Pinpoint the cell where the given text exists, returning its [x, y] midpoint coordinate. 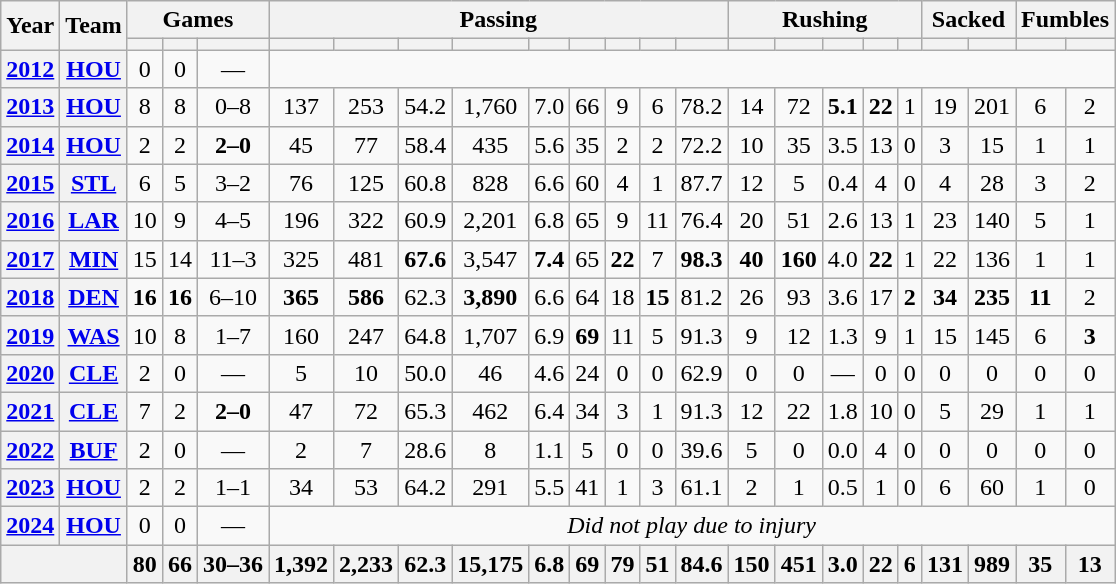
40 [752, 259]
45 [302, 145]
76.4 [702, 221]
87.7 [702, 183]
DEN [94, 297]
0.0 [842, 449]
828 [490, 183]
Team [94, 26]
247 [366, 335]
Rushing [824, 20]
451 [798, 564]
2017 [30, 259]
3,890 [490, 297]
137 [302, 107]
3.5 [842, 145]
3–2 [232, 183]
78.2 [702, 107]
Year [30, 26]
STL [94, 183]
2020 [30, 373]
Sacked [968, 20]
1,760 [490, 107]
3.6 [842, 297]
41 [588, 488]
2013 [30, 107]
3,547 [490, 259]
2.6 [842, 221]
1,392 [302, 564]
24 [588, 373]
64.8 [426, 335]
17 [880, 297]
2,201 [490, 221]
2014 [30, 145]
196 [302, 221]
0–8 [232, 107]
77 [366, 145]
39.6 [702, 449]
47 [302, 411]
2016 [30, 221]
2,233 [366, 564]
67.6 [426, 259]
1–7 [232, 335]
28 [992, 183]
23 [944, 221]
5.1 [842, 107]
18 [622, 297]
28.6 [426, 449]
29 [992, 411]
1.3 [842, 335]
2012 [30, 69]
80 [144, 564]
5.5 [550, 488]
30–36 [232, 564]
15,175 [490, 564]
60.8 [426, 183]
19 [944, 107]
Did not play due to injury [692, 526]
Games [198, 20]
0.4 [842, 183]
150 [752, 564]
7.4 [550, 259]
462 [490, 411]
1,707 [490, 335]
2024 [30, 526]
26 [752, 297]
Passing [499, 20]
84.6 [702, 564]
0.5 [842, 488]
7.0 [550, 107]
93 [798, 297]
2019 [30, 335]
5.6 [550, 145]
79 [622, 564]
6–10 [232, 297]
62.9 [702, 373]
253 [366, 107]
435 [490, 145]
50.0 [426, 373]
201 [992, 107]
131 [944, 564]
61.1 [702, 488]
3.0 [842, 564]
481 [366, 259]
LAR [94, 221]
72.2 [702, 145]
BUF [94, 449]
20 [752, 221]
81.2 [702, 297]
145 [992, 335]
65.3 [426, 411]
MIN [94, 259]
989 [992, 564]
2021 [30, 411]
291 [490, 488]
58.4 [426, 145]
6.4 [550, 411]
64 [588, 297]
325 [302, 259]
140 [992, 221]
4.6 [550, 373]
53 [366, 488]
136 [992, 259]
1–1 [232, 488]
98.3 [702, 259]
WAS [94, 335]
2015 [30, 183]
6.9 [550, 335]
125 [366, 183]
54.2 [426, 107]
60.9 [426, 221]
4.0 [842, 259]
4–5 [232, 221]
Fumbles [1066, 20]
2023 [30, 488]
2022 [30, 449]
46 [490, 373]
235 [992, 297]
1.1 [550, 449]
586 [366, 297]
1.8 [842, 411]
365 [302, 297]
64.2 [426, 488]
322 [366, 221]
76 [302, 183]
2018 [30, 297]
11–3 [232, 259]
